Identify which cell holds the provided text, then report its (x, y) central coordinate. 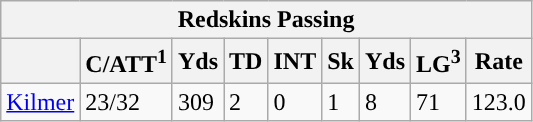
Rate (498, 62)
TD (246, 62)
309 (198, 102)
Sk (341, 62)
1 (341, 102)
C/ATT1 (126, 62)
Redskins Passing (266, 20)
LG3 (439, 62)
Kilmer (40, 102)
23/32 (126, 102)
71 (439, 102)
123.0 (498, 102)
8 (384, 102)
INT (295, 62)
2 (246, 102)
0 (295, 102)
